Search for the cell housing the specified text and yield its (X, Y) center coordinate. 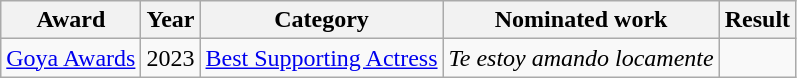
Goya Awards (71, 58)
Result (757, 20)
Award (71, 20)
Te estoy amando locamente (581, 58)
2023 (170, 58)
Best Supporting Actress (322, 58)
Nominated work (581, 20)
Category (322, 20)
Year (170, 20)
